For the text-containing cell, return its midpoint in [x, y] coordinate format. 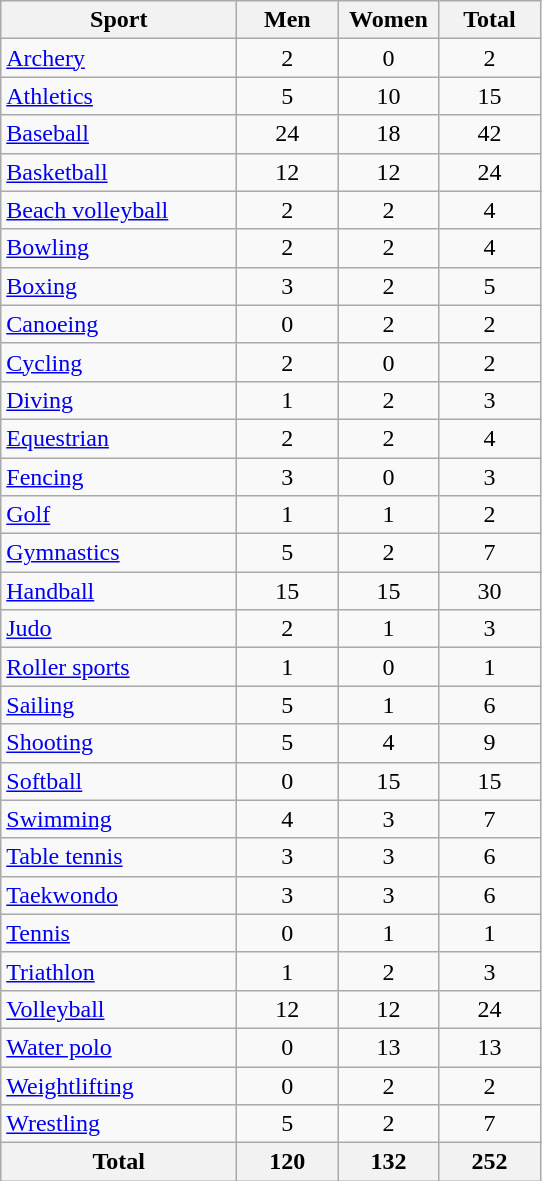
132 [388, 1162]
Judo [119, 629]
Boxing [119, 286]
Roller sports [119, 667]
10 [388, 96]
Equestrian [119, 438]
Water polo [119, 1047]
Softball [119, 781]
Golf [119, 515]
18 [388, 134]
Sailing [119, 705]
Diving [119, 400]
Canoeing [119, 324]
Athletics [119, 96]
252 [490, 1162]
Table tennis [119, 857]
Archery [119, 58]
42 [490, 134]
Fencing [119, 477]
Volleyball [119, 1009]
30 [490, 591]
9 [490, 743]
Weightlifting [119, 1085]
Gymnastics [119, 553]
Men [288, 20]
Basketball [119, 172]
Sport [119, 20]
Shooting [119, 743]
Cycling [119, 362]
Handball [119, 591]
Baseball [119, 134]
Taekwondo [119, 895]
Tennis [119, 933]
120 [288, 1162]
Beach volleyball [119, 210]
Bowling [119, 248]
Triathlon [119, 971]
Swimming [119, 819]
Wrestling [119, 1124]
Women [388, 20]
